Provide the [X, Y] coordinate of the cell's center where the given text is located.  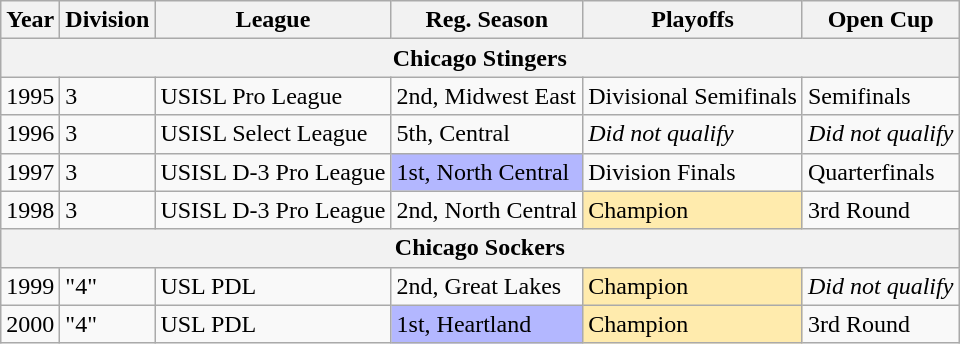
Playoffs [693, 20]
Semifinals [880, 96]
1997 [30, 172]
Quarterfinals [880, 172]
Open Cup [880, 20]
Division Finals [693, 172]
USISL Pro League [273, 96]
5th, Central [487, 134]
2000 [30, 324]
2nd, North Central [487, 210]
1st, North Central [487, 172]
1995 [30, 96]
League [273, 20]
Year [30, 20]
2nd, Midwest East [487, 96]
1996 [30, 134]
2nd, Great Lakes [487, 286]
Division [108, 20]
1999 [30, 286]
Chicago Stingers [480, 58]
USISL Select League [273, 134]
1998 [30, 210]
Chicago Sockers [480, 248]
Divisional Semifinals [693, 96]
1st, Heartland [487, 324]
Reg. Season [487, 20]
